Output the [x, y] coordinate of the center of the cell containing the given text.  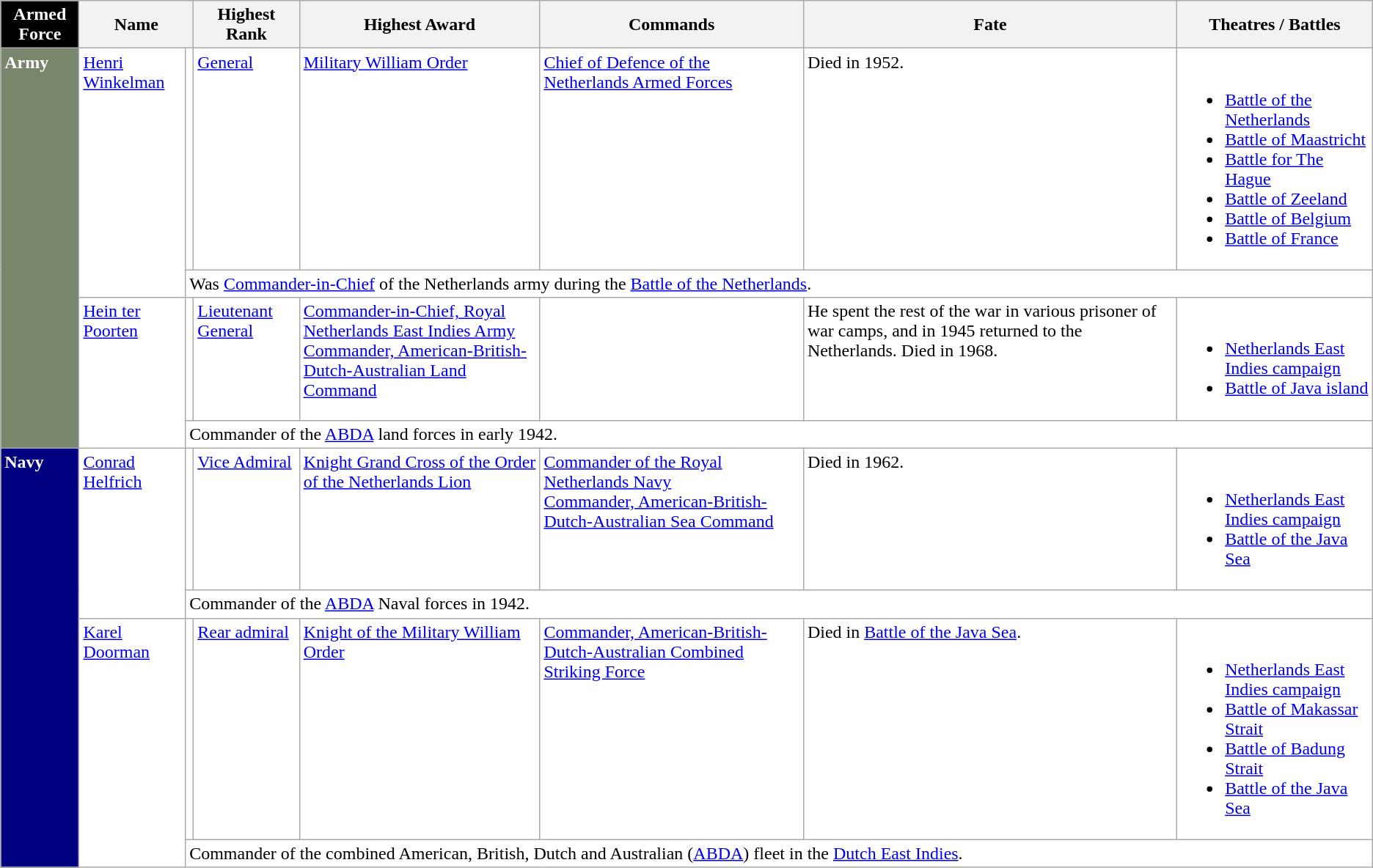
Knight Grand Cross of the Order of the Netherlands Lion [420, 519]
Theatres / Battles [1275, 25]
Conrad Helfrich [132, 533]
Vice Admiral [246, 519]
Commander of the Royal Netherlands NavyCommander, American-British-Dutch-Australian Sea Command [672, 519]
Lieutenant General [246, 359]
Netherlands East Indies campaignBattle of the Java Sea [1275, 519]
Name [136, 25]
Commander-in-Chief, Royal Netherlands East Indies ArmyCommander, American-British-Dutch-Australian Land Command [420, 359]
Navy [40, 658]
Hein ter Poorten [132, 372]
Commander, American-British-Dutch-Australian Combined Striking Force [672, 729]
He spent the rest of the war in various prisoner of war camps, and in 1945 returned to the Netherlands. Died in 1968. [990, 359]
Chief of Defence of the Netherlands Armed Forces [672, 159]
Karel Doorman [132, 743]
Was Commander-in-Chief of the Netherlands army during the Battle of the Netherlands. [779, 284]
Commander of the combined American, British, Dutch and Australian (ABDA) fleet in the Dutch East Indies. [779, 853]
Military William Order [420, 159]
Died in Battle of the Java Sea. [990, 729]
Army [40, 248]
Fate [990, 25]
Highest Award [420, 25]
Knight of the Military William Order [420, 729]
Highest Rank [246, 25]
Netherlands East Indies campaignBattle of Java island [1275, 359]
Commander of the ABDA Naval forces in 1942. [779, 604]
Battle of the NetherlandsBattle of MaastrichtBattle for The HagueBattle of ZeelandBattle of BelgiumBattle of France [1275, 159]
Rear admiral [246, 729]
Netherlands East Indies campaignBattle of Makassar StraitBattle of Badung StraitBattle of the Java Sea [1275, 729]
General [246, 159]
Commander of the ABDA land forces in early 1942. [779, 434]
Armed Force [40, 25]
Henri Winkelman [132, 173]
Died in 1962. [990, 519]
Commands [672, 25]
Died in 1952. [990, 159]
